For the text-containing cell, return its midpoint in (x, y) coordinate format. 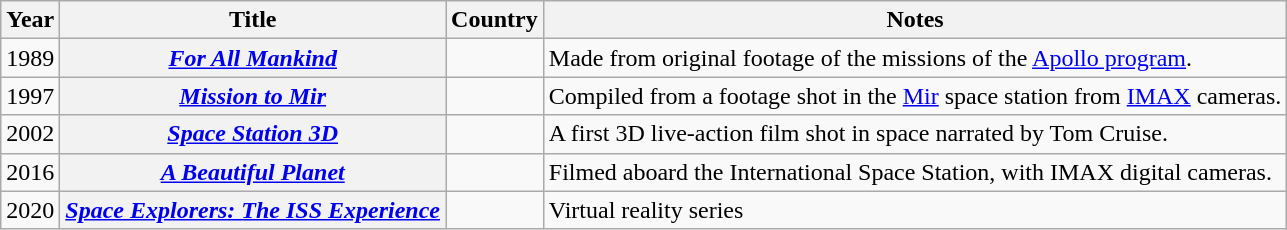
Space Explorers: The ISS Experience (253, 210)
Made from original footage of the missions of the Apollo program. (915, 58)
1997 (30, 96)
Compiled from a footage shot in the Mir space station from IMAX cameras. (915, 96)
1989 (30, 58)
Virtual reality series (915, 210)
Mission to Mir (253, 96)
Notes (915, 20)
Country (495, 20)
2002 (30, 134)
Filmed aboard the International Space Station, with IMAX digital cameras. (915, 172)
A Beautiful Planet (253, 172)
2016 (30, 172)
A first 3D live-action film shot in space narrated by Tom Cruise. (915, 134)
Space Station 3D (253, 134)
For All Mankind (253, 58)
Title (253, 20)
Year (30, 20)
2020 (30, 210)
